Output the [x, y] coordinate of the center of the cell containing the given text.  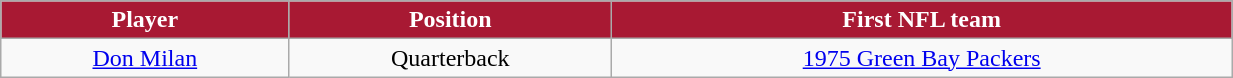
Don Milan [145, 58]
First NFL team [922, 20]
1975 Green Bay Packers [922, 58]
Player [145, 20]
Quarterback [450, 58]
Position [450, 20]
